For the text-containing cell, return its midpoint in (X, Y) coordinate format. 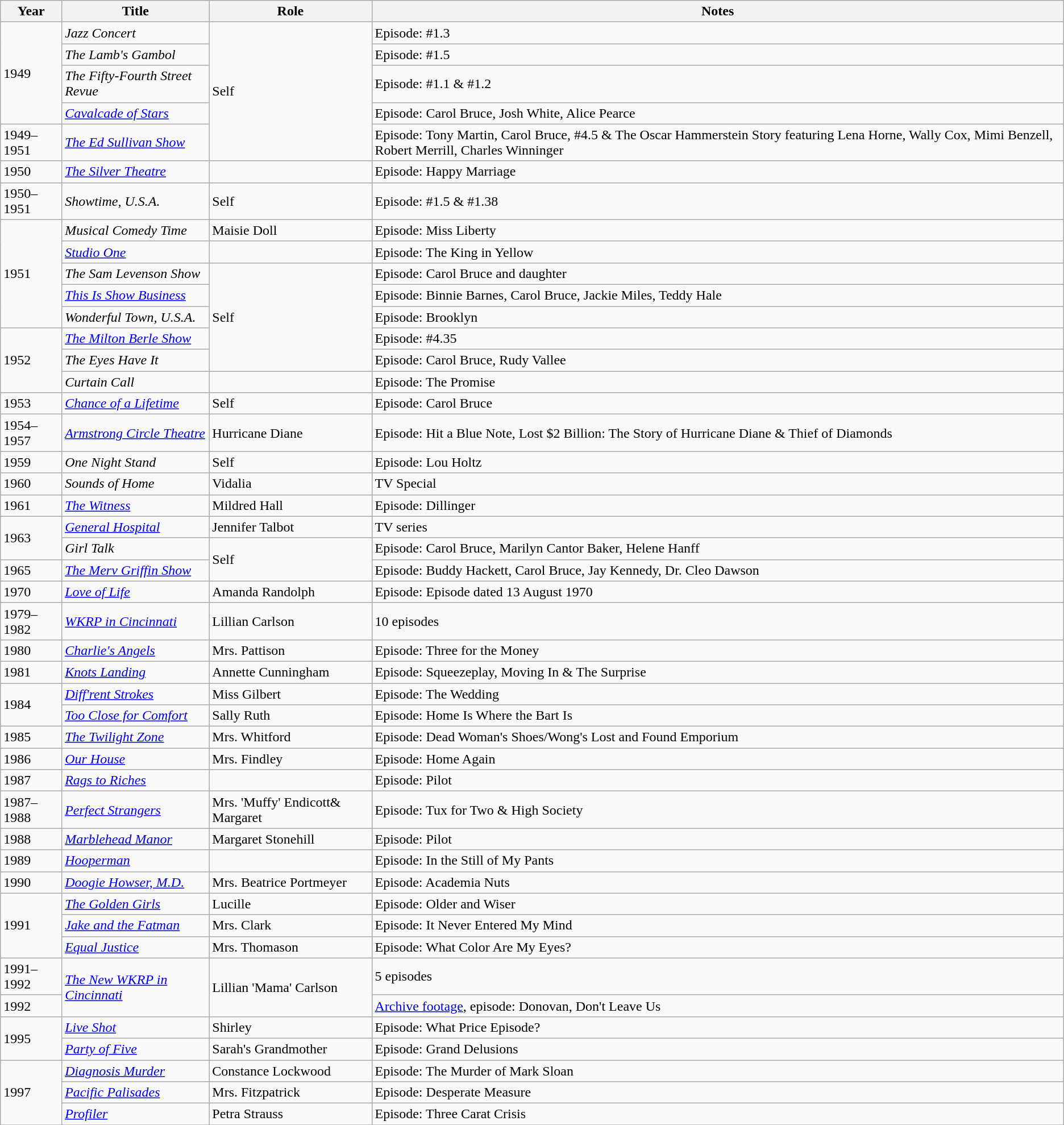
Charlie's Angels (135, 650)
Equal Justice (135, 947)
Title (135, 11)
1963 (31, 538)
Constance Lockwood (290, 1070)
Profiler (135, 1114)
Mildred Hall (290, 505)
Episode: Carol Bruce, Josh White, Alice Pearce (717, 113)
The Fifty-Fourth Street Revue (135, 84)
One Night Stand (135, 462)
1970 (31, 592)
The Witness (135, 505)
The Twilight Zone (135, 737)
General Hospital (135, 527)
5 episodes (717, 977)
Episode: #1.5 (717, 55)
Lillian Carlson (290, 621)
The Golden Girls (135, 904)
Girl Talk (135, 549)
Jennifer Talbot (290, 527)
1984 (31, 705)
Diff'rent Strokes (135, 694)
1953 (31, 404)
Episode: Lou Holtz (717, 462)
Mrs. Thomason (290, 947)
Episode: What Price Episode? (717, 1027)
1991–1992 (31, 977)
1949–1951 (31, 142)
Archive footage, episode: Donovan, Don't Leave Us (717, 1006)
1985 (31, 737)
Miss Gilbert (290, 694)
Lucille (290, 904)
Showtime, U.S.A. (135, 201)
Episode: Grand Delusions (717, 1049)
Mrs. Findley (290, 759)
Our House (135, 759)
Episode: Happy Marriage (717, 172)
Cavalcade of Stars (135, 113)
Mrs. 'Muffy' Endicott& Margaret (290, 809)
Vidalia (290, 484)
Live Shot (135, 1027)
1991 (31, 925)
Mrs. Pattison (290, 650)
Episode: Older and Wiser (717, 904)
Episode: Home Is Where the Bart Is (717, 716)
Jazz Concert (135, 33)
Perfect Strangers (135, 809)
Sally Ruth (290, 716)
This Is Show Business (135, 295)
Episode: Brooklyn (717, 317)
Love of Life (135, 592)
Episode: Dillinger (717, 505)
1951 (31, 273)
Party of Five (135, 1049)
1959 (31, 462)
Episode: #1.3 (717, 33)
Too Close for Comfort (135, 716)
Episode: Buddy Hackett, Carol Bruce, Jay Kennedy, Dr. Cleo Dawson (717, 570)
1981 (31, 672)
Episode: Carol Bruce, Marilyn Cantor Baker, Helene Hanff (717, 549)
1954–1957 (31, 433)
The Sam Levenson Show (135, 273)
1961 (31, 505)
1987 (31, 781)
1997 (31, 1092)
TV Special (717, 484)
The New WKRP in Cincinnati (135, 987)
The Merv Griffin Show (135, 570)
1952 (31, 360)
Pacific Palisades (135, 1093)
TV series (717, 527)
Episode: #1.1 & #1.2 (717, 84)
WKRP in Cincinnati (135, 621)
Jake and the Fatman (135, 925)
Diagnosis Murder (135, 1070)
Doogie Howser, M.D. (135, 882)
1990 (31, 882)
Sarah's Grandmother (290, 1049)
Chance of a Lifetime (135, 404)
Episode: The Murder of Mark Sloan (717, 1070)
1988 (31, 839)
Episode: It Never Entered My Mind (717, 925)
Wonderful Town, U.S.A. (135, 317)
Curtain Call (135, 382)
Episode: Carol Bruce and daughter (717, 273)
1960 (31, 484)
Hooperman (135, 861)
Episode: Carol Bruce (717, 404)
Marblehead Manor (135, 839)
Shirley (290, 1027)
Lillian 'Mama' Carlson (290, 987)
Petra Strauss (290, 1114)
Episode: Tux for Two & High Society (717, 809)
Role (290, 11)
The Milton Berle Show (135, 339)
Episode: Academia Nuts (717, 882)
Mrs. Fitzpatrick (290, 1093)
Episode: Desperate Measure (717, 1093)
Episode: Miss Liberty (717, 230)
Episode: Carol Bruce, Rudy Vallee (717, 360)
Maisie Doll (290, 230)
Episode: The King in Yellow (717, 252)
1950–1951 (31, 201)
1986 (31, 759)
Year (31, 11)
Episode: Three for the Money (717, 650)
Episode: The Promise (717, 382)
Episode: In the Still of My Pants (717, 861)
Episode: #4.35 (717, 339)
Episode: What Color Are My Eyes? (717, 947)
Margaret Stonehill (290, 839)
Sounds of Home (135, 484)
Amanda Randolph (290, 592)
Rags to Riches (135, 781)
1950 (31, 172)
Annette Cunningham (290, 672)
Episode: Home Again (717, 759)
Hurricane Diane (290, 433)
Knots Landing (135, 672)
Episode: Hit a Blue Note, Lost $2 Billion: The Story of Hurricane Diane & Thief of Diamonds (717, 433)
Episode: Dead Woman's Shoes/Wong's Lost and Found Emporium (717, 737)
1965 (31, 570)
Episode: Three Carat Crisis (717, 1114)
Musical Comedy Time (135, 230)
Notes (717, 11)
The Lamb's Gambol (135, 55)
Episode: Squeezeplay, Moving In & The Surprise (717, 672)
1980 (31, 650)
Mrs. Clark (290, 925)
Episode: Binnie Barnes, Carol Bruce, Jackie Miles, Teddy Hale (717, 295)
Armstrong Circle Theatre (135, 433)
1979–1982 (31, 621)
1995 (31, 1038)
The Eyes Have It (135, 360)
The Silver Theatre (135, 172)
Episode: The Wedding (717, 694)
The Ed Sullivan Show (135, 142)
Mrs. Beatrice Portmeyer (290, 882)
Episode: #1.5 & #1.38 (717, 201)
1989 (31, 861)
10 episodes (717, 621)
1987–1988 (31, 809)
Mrs. Whitford (290, 737)
Episode: Episode dated 13 August 1970 (717, 592)
1992 (31, 1006)
1949 (31, 73)
Studio One (135, 252)
